Locate the cell with the specified text and output its [x, y] center coordinate. 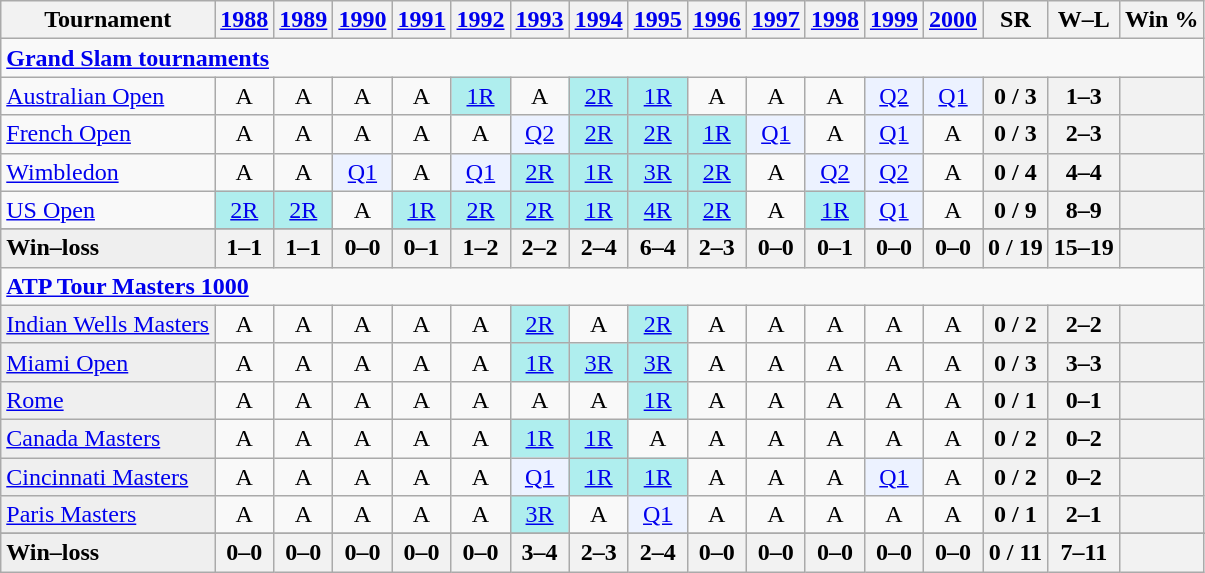
0 / 4 [1016, 172]
6–4 [658, 248]
1989 [304, 20]
Win % [1162, 20]
0 / 11 [1016, 553]
1992 [480, 20]
1995 [658, 20]
1991 [422, 20]
US Open [108, 210]
1–2 [480, 248]
4R [658, 210]
Paris Masters [108, 515]
15–19 [1084, 248]
3–3 [1084, 362]
Wimbledon [108, 172]
2–1 [1084, 515]
Grand Slam tournaments [602, 58]
W–L [1084, 20]
Canada Masters [108, 438]
Rome [108, 400]
3–4 [540, 553]
7–11 [1084, 553]
0 / 9 [1016, 210]
1998 [834, 20]
1997 [776, 20]
SR [1016, 20]
Australian Open [108, 96]
2000 [952, 20]
1–3 [1084, 96]
1990 [362, 20]
0 / 19 [1016, 248]
8–9 [1084, 210]
1993 [540, 20]
1996 [716, 20]
Indian Wells Masters [108, 324]
1999 [894, 20]
Tournament [108, 20]
Cincinnati Masters [108, 477]
1994 [598, 20]
4–4 [1084, 172]
1988 [244, 20]
French Open [108, 134]
Miami Open [108, 362]
ATP Tour Masters 1000 [602, 286]
